Search for the cell housing the specified text and yield its (x, y) center coordinate. 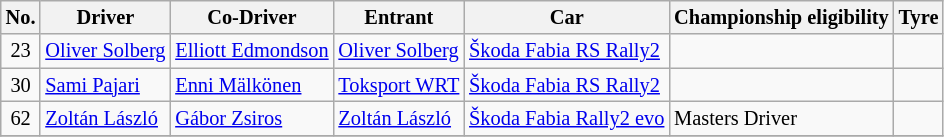
Championship eligibility (781, 17)
Gábor Zsiros (252, 118)
Škoda Fabia Rally2 evo (566, 118)
Toksport WRT (400, 85)
23 (21, 51)
No. (21, 17)
Co-Driver (252, 17)
62 (21, 118)
Masters Driver (781, 118)
30 (21, 85)
Car (566, 17)
Tyre (919, 17)
Sami Pajari (105, 85)
Entrant (400, 17)
Elliott Edmondson (252, 51)
Enni Mälkönen (252, 85)
Driver (105, 17)
